Find where the given text appears and provide that cell's center as [x, y] coordinate. 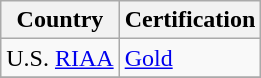
Certification [190, 20]
U.S. RIAA [60, 58]
Gold [190, 58]
Country [60, 20]
